Capture the cell that displays the provided text and extract its (X, Y) central coordinate. 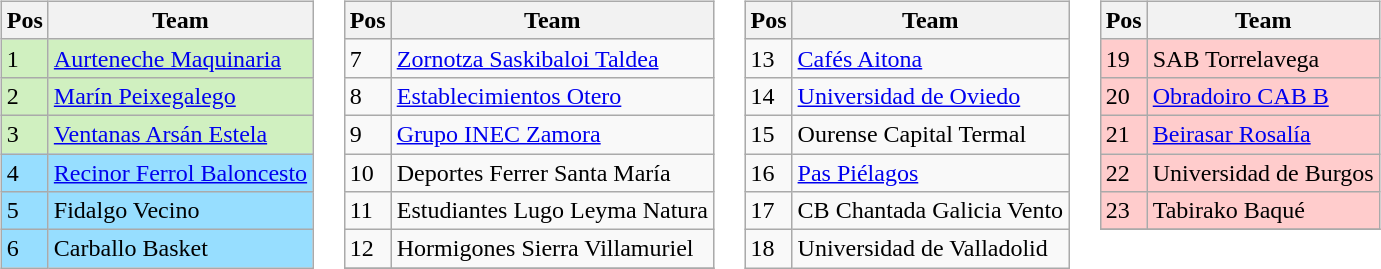
Establecimientos Otero (552, 96)
Universidad de Burgos (1263, 173)
Tabirako Baqué (1263, 211)
11 (368, 211)
9 (368, 134)
Aurteneche Maquinaria (180, 58)
CB Chantada Galicia Vento (930, 211)
21 (1124, 134)
22 (1124, 173)
17 (768, 211)
19 (1124, 58)
18 (768, 249)
16 (768, 173)
1 (24, 58)
20 (1124, 96)
12 (368, 249)
Beirasar Rosalía (1263, 134)
Hormigones Sierra Villamuriel (552, 249)
Zornotza Saskibaloi Taldea (552, 58)
15 (768, 134)
Grupo INEC Zamora (552, 134)
Ourense Capital Termal (930, 134)
2 (24, 96)
Pas Piélagos (930, 173)
Fidalgo Vecino (180, 211)
Universidad de Oviedo (930, 96)
23 (1124, 211)
3 (24, 134)
Cafés Aitona (930, 58)
Carballo Basket (180, 249)
4 (24, 173)
10 (368, 173)
Estudiantes Lugo Leyma Natura (552, 211)
Universidad de Valladolid (930, 249)
Obradoiro CAB B (1263, 96)
SAB Torrelavega (1263, 58)
Deportes Ferrer Santa María (552, 173)
Marín Peixegalego (180, 96)
8 (368, 96)
Ventanas Arsán Estela (180, 134)
14 (768, 96)
6 (24, 249)
Recinor Ferrol Baloncesto (180, 173)
5 (24, 211)
13 (768, 58)
7 (368, 58)
